From the cell containing the given text, extract its center point as (X, Y) coordinate. 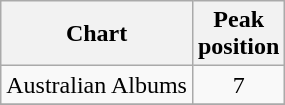
Peakposition (238, 34)
Australian Albums (97, 85)
Chart (97, 34)
7 (238, 85)
